For the text-containing cell, return its midpoint in [X, Y] coordinate format. 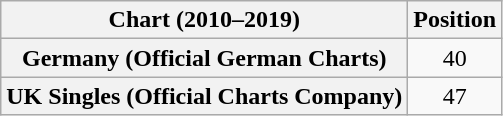
Germany (Official German Charts) [204, 58]
40 [455, 58]
Chart (2010–2019) [204, 20]
47 [455, 96]
UK Singles (Official Charts Company) [204, 96]
Position [455, 20]
